Extract the [x, y] coordinate from the center of the cell holding the provided text.  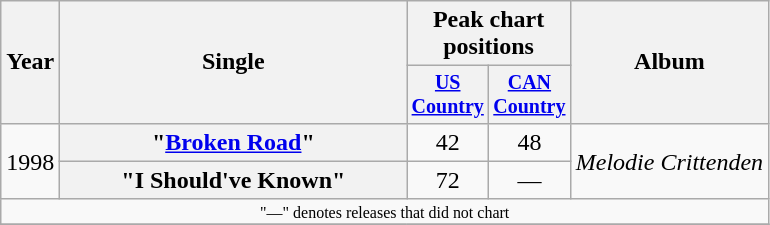
"I Should've Known" [234, 180]
42 [448, 142]
Single [234, 62]
US Country [448, 94]
48 [530, 142]
72 [448, 180]
1998 [30, 161]
CAN Country [530, 94]
Melodie Crittenden [669, 161]
Album [669, 62]
— [530, 180]
Peak chartpositions [488, 34]
"—" denotes releases that did not chart [385, 211]
"Broken Road" [234, 142]
Year [30, 62]
